Search for the cell housing the specified text and yield its [X, Y] center coordinate. 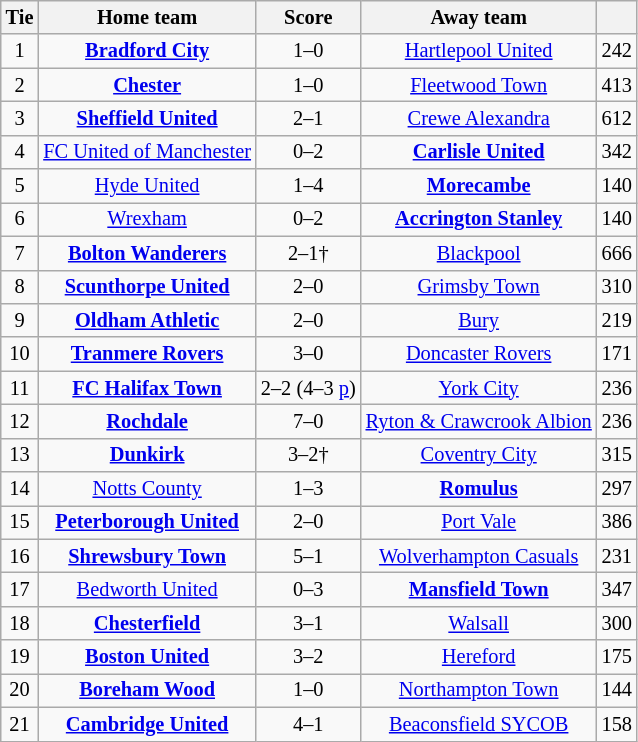
9 [20, 320]
Cambridge United [147, 724]
5 [20, 186]
413 [617, 85]
Bedworth United [147, 589]
Hyde United [147, 186]
1–4 [308, 186]
11 [20, 388]
Walsall [479, 623]
Hereford [479, 657]
Morecambe [479, 186]
Chesterfield [147, 623]
1 [20, 51]
2–2 (4–3 p) [308, 388]
315 [617, 455]
13 [20, 455]
12 [20, 421]
2–1 [308, 118]
4–1 [308, 724]
Dunkirk [147, 455]
Beaconsfield SYCOB [479, 724]
3–1 [308, 623]
16 [20, 556]
Wrexham [147, 219]
666 [617, 253]
Away team [479, 17]
Hartlepool United [479, 51]
Oldham Athletic [147, 320]
Bolton Wanderers [147, 253]
Notts County [147, 489]
17 [20, 589]
4 [20, 152]
Northampton Town [479, 690]
Bury [479, 320]
Port Vale [479, 522]
8 [20, 287]
Tranmere Rovers [147, 354]
158 [617, 724]
1–3 [308, 489]
Carlisle United [479, 152]
7–0 [308, 421]
Bradford City [147, 51]
FC Halifax Town [147, 388]
FC United of Manchester [147, 152]
Tie [20, 17]
18 [20, 623]
15 [20, 522]
20 [20, 690]
2 [20, 85]
Chester [147, 85]
Coventry City [479, 455]
Home team [147, 17]
21 [20, 724]
Accrington Stanley [479, 219]
3–2† [308, 455]
Boreham Wood [147, 690]
10 [20, 354]
171 [617, 354]
297 [617, 489]
175 [617, 657]
Blackpool [479, 253]
0–3 [308, 589]
Grimsby Town [479, 287]
347 [617, 589]
300 [617, 623]
Doncaster Rovers [479, 354]
Fleetwood Town [479, 85]
6 [20, 219]
Boston United [147, 657]
Scunthorpe United [147, 287]
3–2 [308, 657]
19 [20, 657]
Rochdale [147, 421]
7 [20, 253]
219 [617, 320]
342 [617, 152]
Mansfield Town [479, 589]
York City [479, 388]
14 [20, 489]
Shrewsbury Town [147, 556]
Score [308, 17]
Romulus [479, 489]
386 [617, 522]
3–0 [308, 354]
Ryton & Crawcrook Albion [479, 421]
231 [617, 556]
Wolverhampton Casuals [479, 556]
310 [617, 287]
Peterborough United [147, 522]
2–1† [308, 253]
5–1 [308, 556]
242 [617, 51]
144 [617, 690]
3 [20, 118]
Crewe Alexandra [479, 118]
612 [617, 118]
Sheffield United [147, 118]
